Search for the cell housing the specified text and yield its (X, Y) center coordinate. 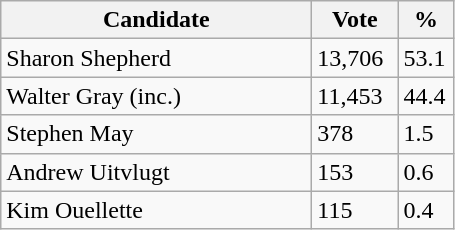
44.4 (426, 96)
Sharon Shepherd (156, 58)
Kim Ouellette (156, 210)
0.6 (426, 172)
153 (355, 172)
11,453 (355, 96)
Candidate (156, 20)
Andrew Uitvlugt (156, 172)
13,706 (355, 58)
Stephen May (156, 134)
% (426, 20)
1.5 (426, 134)
0.4 (426, 210)
Vote (355, 20)
378 (355, 134)
53.1 (426, 58)
115 (355, 210)
Walter Gray (inc.) (156, 96)
